Scan for the cell matching the given text and deliver its [x, y] coordinate at center. 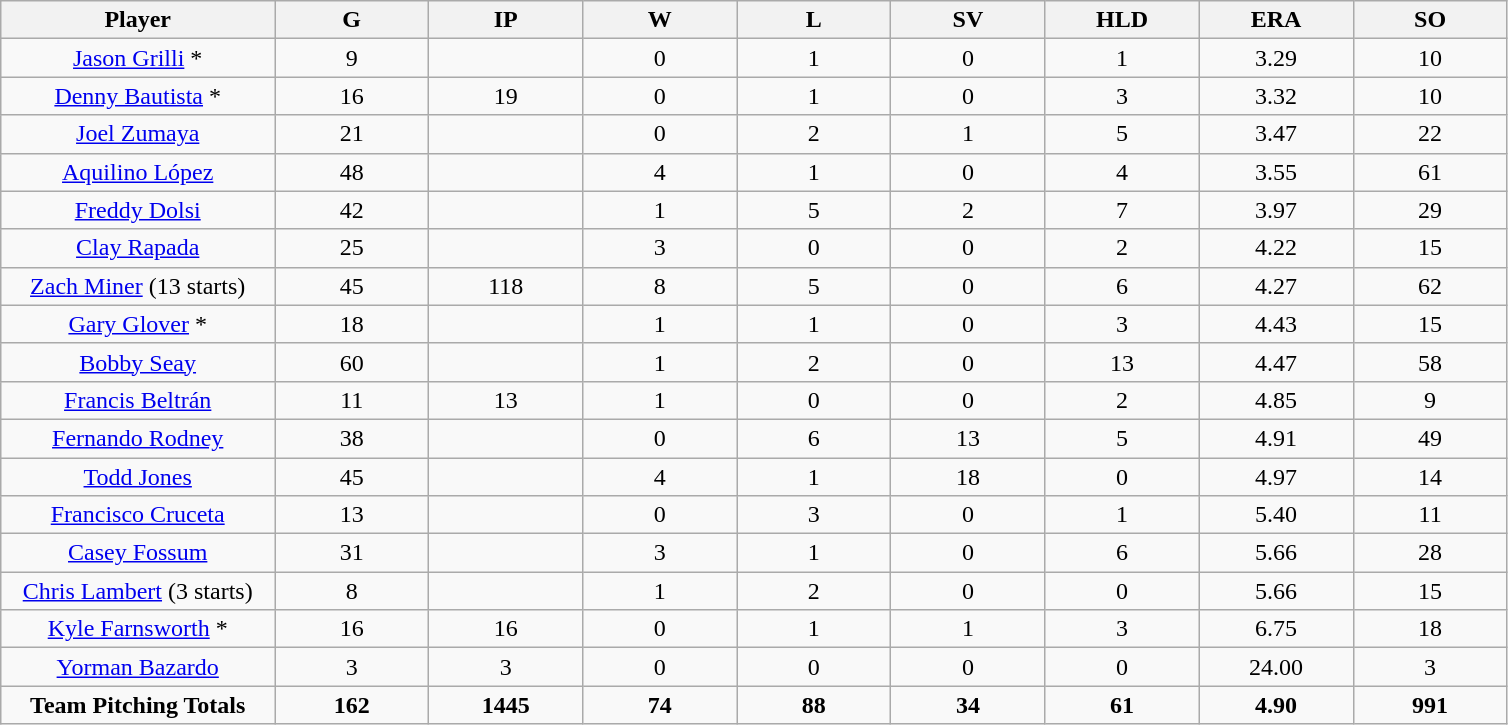
4.85 [1276, 400]
3.97 [1276, 210]
3.32 [1276, 96]
42 [352, 210]
19 [506, 96]
3.47 [1276, 134]
Chris Lambert (3 starts) [138, 591]
Clay Rapada [138, 248]
4.97 [1276, 477]
4.27 [1276, 286]
31 [352, 553]
29 [1430, 210]
Casey Fossum [138, 553]
4.90 [1276, 705]
G [352, 20]
4.91 [1276, 438]
Zach Miner (13 starts) [138, 286]
Fernando Rodney [138, 438]
Joel Zumaya [138, 134]
1445 [506, 705]
Francisco Cruceta [138, 515]
88 [814, 705]
5.40 [1276, 515]
14 [1430, 477]
4.43 [1276, 324]
Aquilino López [138, 172]
L [814, 20]
HLD [1122, 20]
SV [968, 20]
Bobby Seay [138, 362]
Kyle Farnsworth * [138, 629]
60 [352, 362]
38 [352, 438]
24.00 [1276, 667]
118 [506, 286]
4.22 [1276, 248]
3.55 [1276, 172]
49 [1430, 438]
48 [352, 172]
Team Pitching Totals [138, 705]
Gary Glover * [138, 324]
34 [968, 705]
74 [660, 705]
ERA [1276, 20]
Denny Bautista * [138, 96]
Freddy Dolsi [138, 210]
162 [352, 705]
Yorman Bazardo [138, 667]
Jason Grilli * [138, 58]
Todd Jones [138, 477]
SO [1430, 20]
25 [352, 248]
W [660, 20]
62 [1430, 286]
Player [138, 20]
6.75 [1276, 629]
3.29 [1276, 58]
Francis Beltrán [138, 400]
22 [1430, 134]
4.47 [1276, 362]
58 [1430, 362]
21 [352, 134]
7 [1122, 210]
28 [1430, 553]
IP [506, 20]
991 [1430, 705]
